Locate the cell with the specified text and output its [x, y] center coordinate. 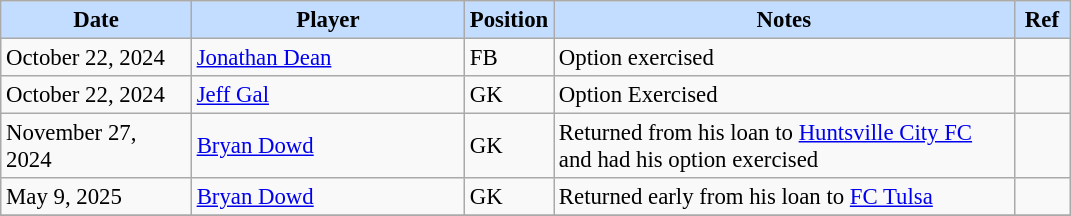
Jonathan Dean [328, 58]
Returned early from his loan to FC Tulsa [784, 197]
Position [508, 20]
Returned from his loan to Huntsville City FC and had his option exercised [784, 146]
Date [96, 20]
Option Exercised [784, 95]
Option exercised [784, 58]
May 9, 2025 [96, 197]
Ref [1042, 20]
Jeff Gal [328, 95]
FB [508, 58]
Notes [784, 20]
November 27, 2024 [96, 146]
Player [328, 20]
